From the cell containing the given text, extract its center point as (x, y) coordinate. 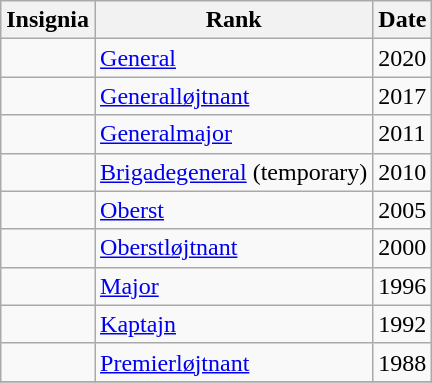
2000 (402, 248)
Insignia (48, 20)
General (234, 58)
Brigadegeneral (temporary) (234, 172)
2005 (402, 210)
1992 (402, 324)
Generalmajor (234, 134)
Date (402, 20)
Premierløjtnant (234, 362)
2010 (402, 172)
Kaptajn (234, 324)
1996 (402, 286)
1988 (402, 362)
2020 (402, 58)
2011 (402, 134)
Major (234, 286)
Oberstløjtnant (234, 248)
2017 (402, 96)
Rank (234, 20)
Oberst (234, 210)
Generalløjtnant (234, 96)
